From the cell containing the given text, extract its center point as (x, y) coordinate. 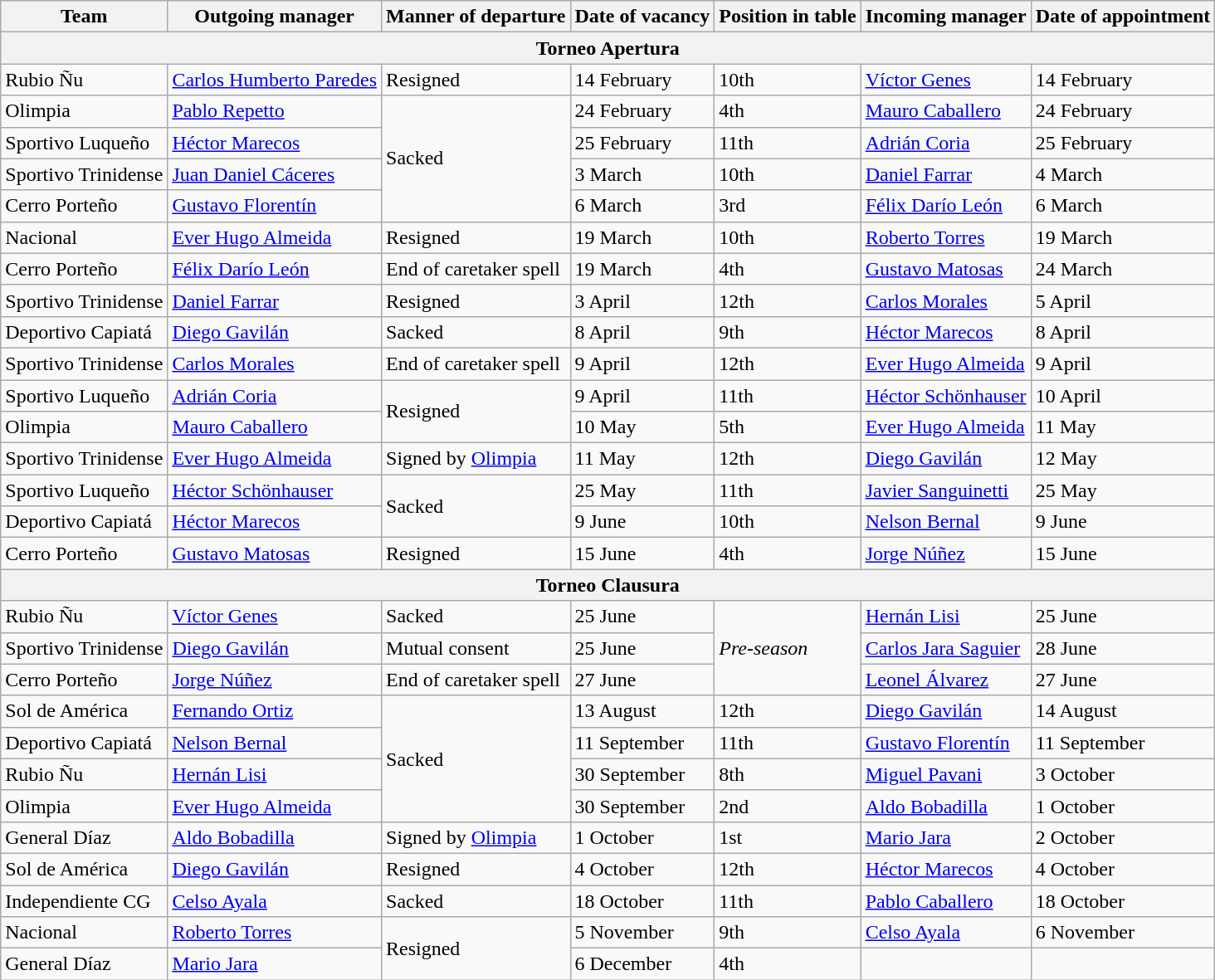
Leonel Álvarez (946, 680)
Independiente CG (85, 900)
Team (85, 17)
8th (788, 774)
24 March (1123, 269)
12 May (1123, 459)
Outgoing manager (275, 17)
3rd (788, 206)
5 April (1123, 300)
Date of appointment (1123, 17)
Carlos Humberto Paredes (275, 80)
2nd (788, 806)
Pablo Caballero (946, 900)
Fernando Ortiz (275, 711)
Javier Sanguinetti (946, 490)
Juan Daniel Cáceres (275, 174)
Mutual consent (476, 648)
Miguel Pavani (946, 774)
5 November (642, 933)
3 March (642, 174)
10 May (642, 427)
4 March (1123, 174)
Date of vacancy (642, 17)
13 August (642, 711)
10 April (1123, 396)
5th (788, 427)
3 October (1123, 774)
28 June (1123, 648)
Position in table (788, 17)
Pre-season (788, 648)
3 April (642, 300)
Manner of departure (476, 17)
Torneo Clausura (607, 585)
Carlos Jara Saguier (946, 648)
Incoming manager (946, 17)
Torneo Apertura (607, 48)
6 December (642, 964)
14 August (1123, 711)
2 October (1123, 837)
Pablo Repetto (275, 111)
6 November (1123, 933)
1st (788, 837)
